From the cell containing the given text, extract its center point as (x, y) coordinate. 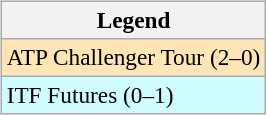
ITF Futures (0–1) (133, 95)
Legend (133, 20)
ATP Challenger Tour (2–0) (133, 57)
